Return the (X, Y) coordinate for the center point of the cell that contains the specified text.  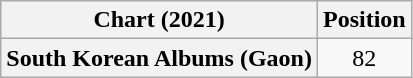
Position (364, 20)
South Korean Albums (Gaon) (160, 58)
82 (364, 58)
Chart (2021) (160, 20)
